Output the [x, y] coordinate of the center of the cell containing the given text.  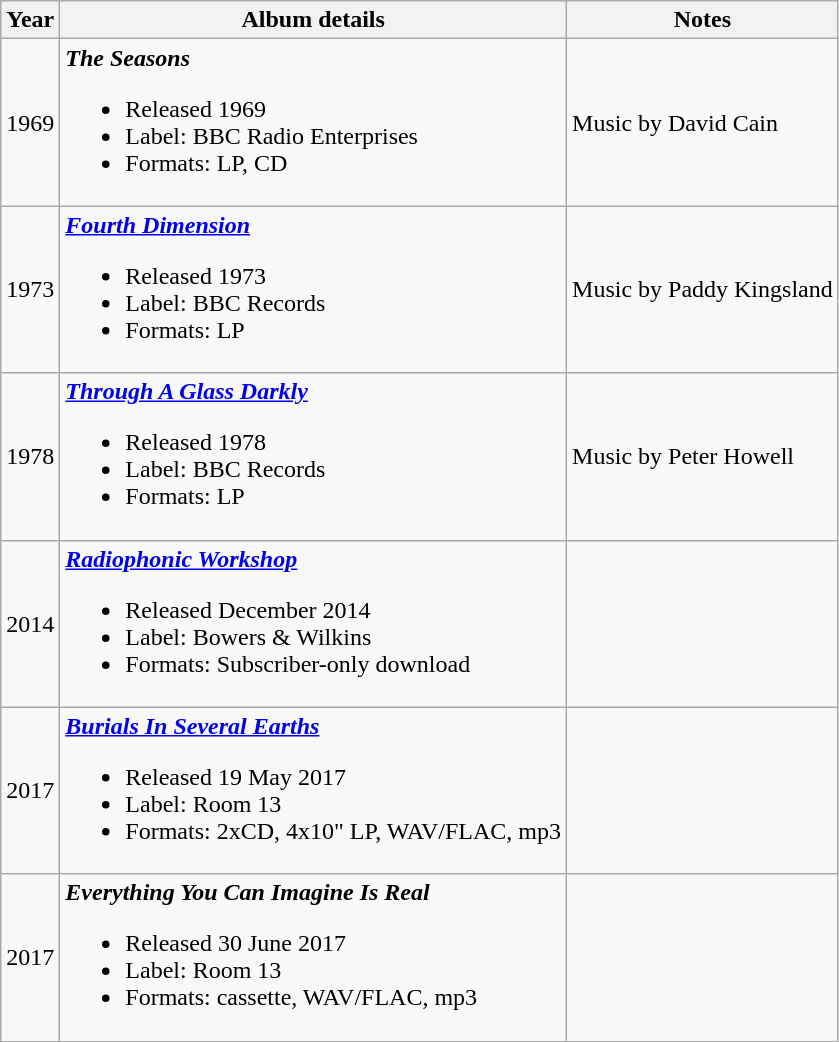
Music by David Cain [703, 122]
Radiophonic WorkshopReleased December 2014Label: Bowers & Wilkins Formats: Subscriber-only download [314, 624]
Notes [703, 20]
1969 [30, 122]
1978 [30, 456]
Album details [314, 20]
Burials In Several EarthsReleased 19 May 2017Label: Room 13 Formats: 2xCD, 4x10" LP, WAV/FLAC, mp3 [314, 790]
1973 [30, 290]
Music by Peter Howell [703, 456]
Fourth DimensionReleased 1973Label: BBC Records Formats: LP [314, 290]
Year [30, 20]
The SeasonsReleased 1969Label: BBC Radio Enterprises Formats: LP, CD [314, 122]
Everything You Can Imagine Is RealReleased 30 June 2017Label: Room 13 Formats: cassette, WAV/FLAC, mp3 [314, 958]
Through A Glass DarklyReleased 1978Label: BBC Records Formats: LP [314, 456]
Music by Paddy Kingsland [703, 290]
2014 [30, 624]
